Detect which cell encompasses the target text, then output its (x, y) center coordinate. 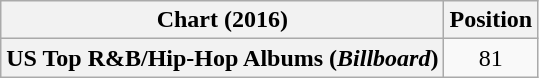
Chart (2016) (222, 20)
81 (491, 58)
US Top R&B/Hip-Hop Albums (Billboard) (222, 58)
Position (491, 20)
